Output the [x, y] coordinate of the center of the cell containing the given text.  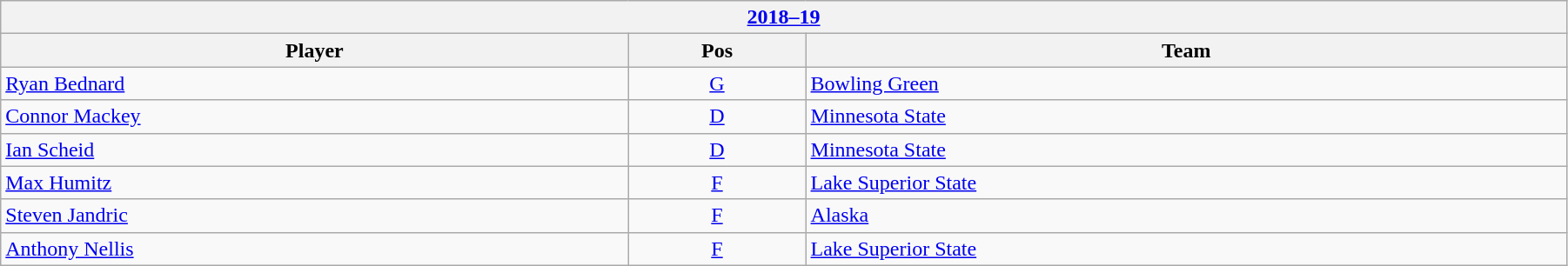
Anthony Nellis [315, 249]
G [717, 83]
Steven Jandric [315, 216]
Pos [717, 50]
Bowling Green [1186, 83]
Ian Scheid [315, 150]
Ryan Bednard [315, 83]
Alaska [1186, 216]
Team [1186, 50]
2018–19 [784, 17]
Player [315, 50]
Max Humitz [315, 183]
Connor Mackey [315, 116]
